Determine the [x, y] coordinate at the center of the cell enclosing the given text.  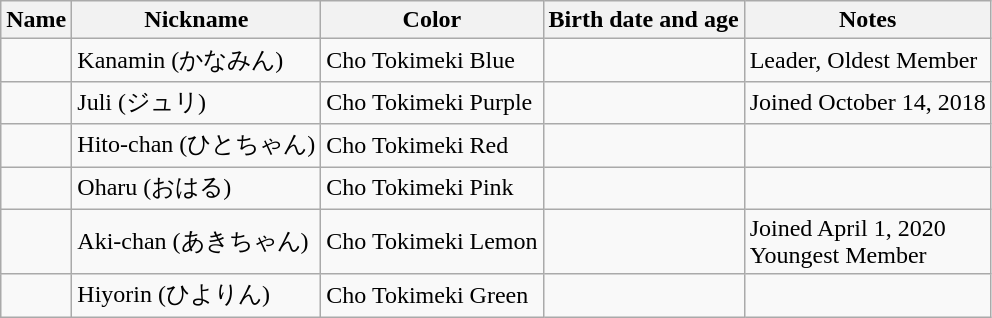
Cho Tokimeki Blue [432, 60]
Hiyorin (ひよりん) [196, 296]
Joined October 14, 2018 [868, 102]
Cho Tokimeki Purple [432, 102]
Hito-chan (ひとちゃん) [196, 146]
Aki-chan (あきちゃん) [196, 242]
Oharu (おはる) [196, 188]
Kanamin (かなみん) [196, 60]
Joined April 1, 2020Youngest Member [868, 242]
Name [36, 20]
Nickname [196, 20]
Cho Tokimeki Lemon [432, 242]
Leader, Oldest Member [868, 60]
Cho Tokimeki Green [432, 296]
Cho Tokimeki Red [432, 146]
Cho Tokimeki Pink [432, 188]
Birth date and age [644, 20]
Color [432, 20]
Juli (ジュリ) [196, 102]
Notes [868, 20]
